From the cell containing the given text, extract its center point as [x, y] coordinate. 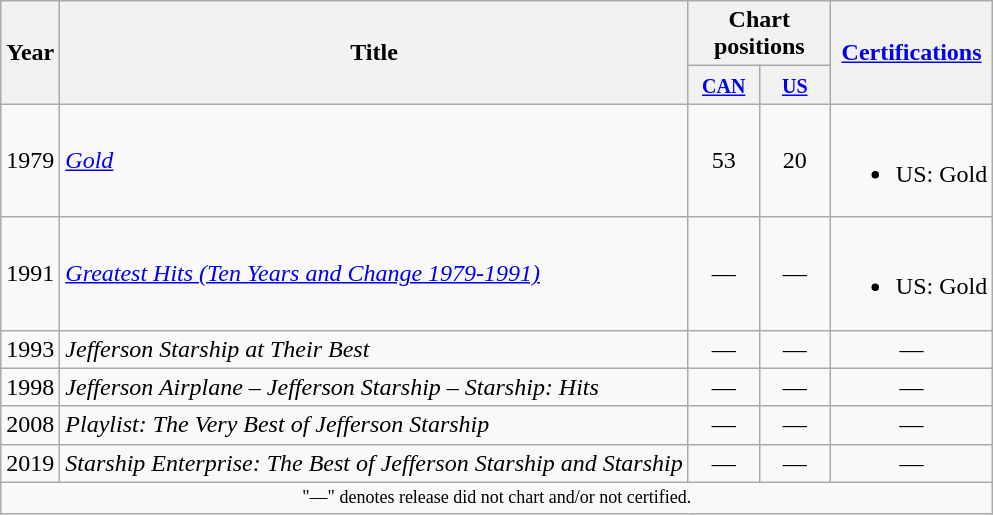
1993 [30, 349]
53 [724, 160]
Gold [374, 160]
2019 [30, 463]
Playlist: The Very Best of Jefferson Starship [374, 425]
CAN [724, 85]
1991 [30, 274]
Starship Enterprise: The Best of Jefferson Starship and Starship [374, 463]
Year [30, 52]
20 [794, 160]
"—" denotes release did not chart and/or not certified. [497, 498]
Greatest Hits (Ten Years and Change 1979-1991) [374, 274]
US [794, 85]
Jefferson Airplane – Jefferson Starship – Starship: Hits [374, 387]
Title [374, 52]
Certifications [911, 52]
2008 [30, 425]
1998 [30, 387]
Chart positions [759, 34]
Jefferson Starship at Their Best [374, 349]
1979 [30, 160]
